Scan for the cell matching the given text and deliver its [x, y] coordinate at center. 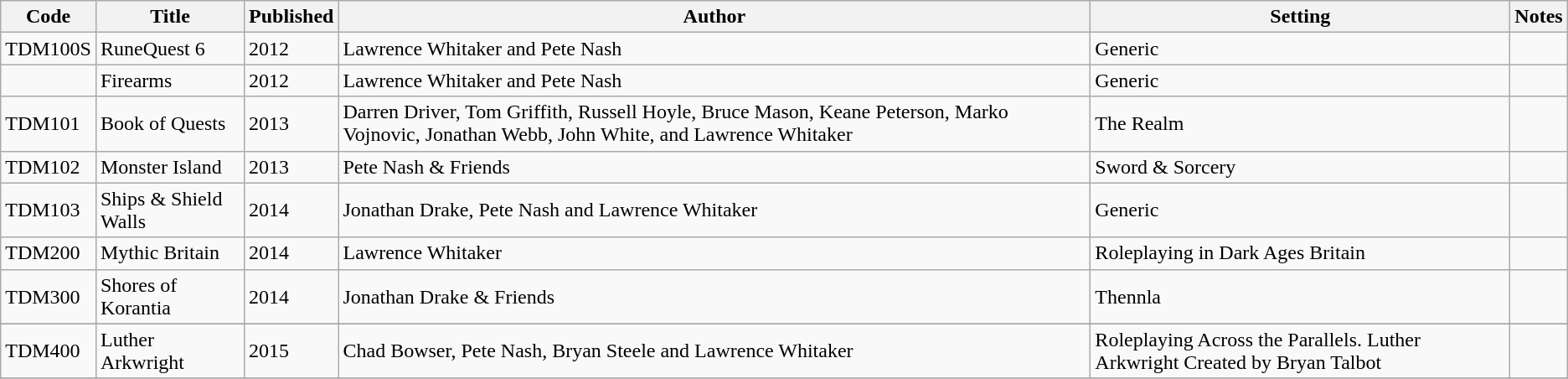
Luther Arkwright [169, 350]
Published [291, 17]
The Realm [1300, 124]
Firearms [169, 80]
2015 [291, 350]
Jonathan Drake, Pete Nash and Lawrence Whitaker [714, 210]
Roleplaying Across the Parallels. Luther Arkwright Created by Bryan Talbot [1300, 350]
TDM400 [49, 350]
TDM103 [49, 210]
Thennla [1300, 297]
Chad Bowser, Pete Nash, Bryan Steele and Lawrence Whitaker [714, 350]
Shores of Korantia [169, 297]
Jonathan Drake & Friends [714, 297]
Ships & Shield Walls [169, 210]
Setting [1300, 17]
Mythic Britain [169, 253]
Notes [1539, 17]
Darren Driver, Tom Griffith, Russell Hoyle, Bruce Mason, Keane Peterson, Marko Vojnovic, Jonathan Webb, John White, and Lawrence Whitaker [714, 124]
Lawrence Whitaker [714, 253]
TDM100S [49, 49]
Book of Quests [169, 124]
Roleplaying in Dark Ages Britain [1300, 253]
TDM200 [49, 253]
TDM101 [49, 124]
Pete Nash & Friends [714, 167]
TDM300 [49, 297]
RuneQuest 6 [169, 49]
TDM102 [49, 167]
Author [714, 17]
Title [169, 17]
Code [49, 17]
Monster Island [169, 167]
Sword & Sorcery [1300, 167]
